Pinpoint the cell where the given text exists, returning its [x, y] midpoint coordinate. 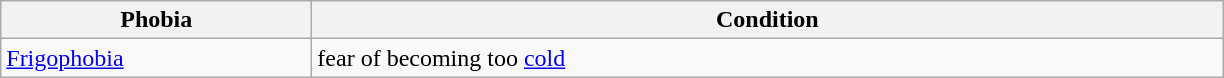
Condition [768, 20]
Frigophobia [156, 58]
fear of becoming too cold [768, 58]
Phobia [156, 20]
